Search for the cell housing the specified text and yield its (x, y) center coordinate. 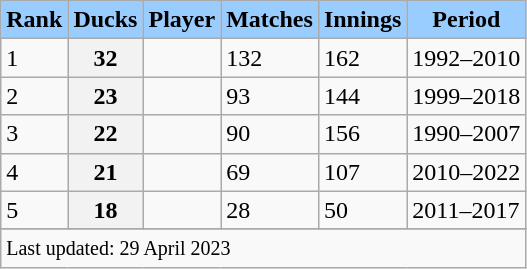
107 (362, 172)
Matches (270, 20)
Player (182, 20)
93 (270, 96)
69 (270, 172)
2 (34, 96)
132 (270, 58)
21 (106, 172)
50 (362, 210)
156 (362, 134)
1992–2010 (466, 58)
144 (362, 96)
4 (34, 172)
2011–2017 (466, 210)
28 (270, 210)
32 (106, 58)
1 (34, 58)
Rank (34, 20)
Ducks (106, 20)
Last updated: 29 April 2023 (264, 248)
Innings (362, 20)
5 (34, 210)
Period (466, 20)
18 (106, 210)
2010–2022 (466, 172)
1990–2007 (466, 134)
90 (270, 134)
23 (106, 96)
3 (34, 134)
22 (106, 134)
162 (362, 58)
1999–2018 (466, 96)
